From the cell containing the given text, extract its center point as [x, y] coordinate. 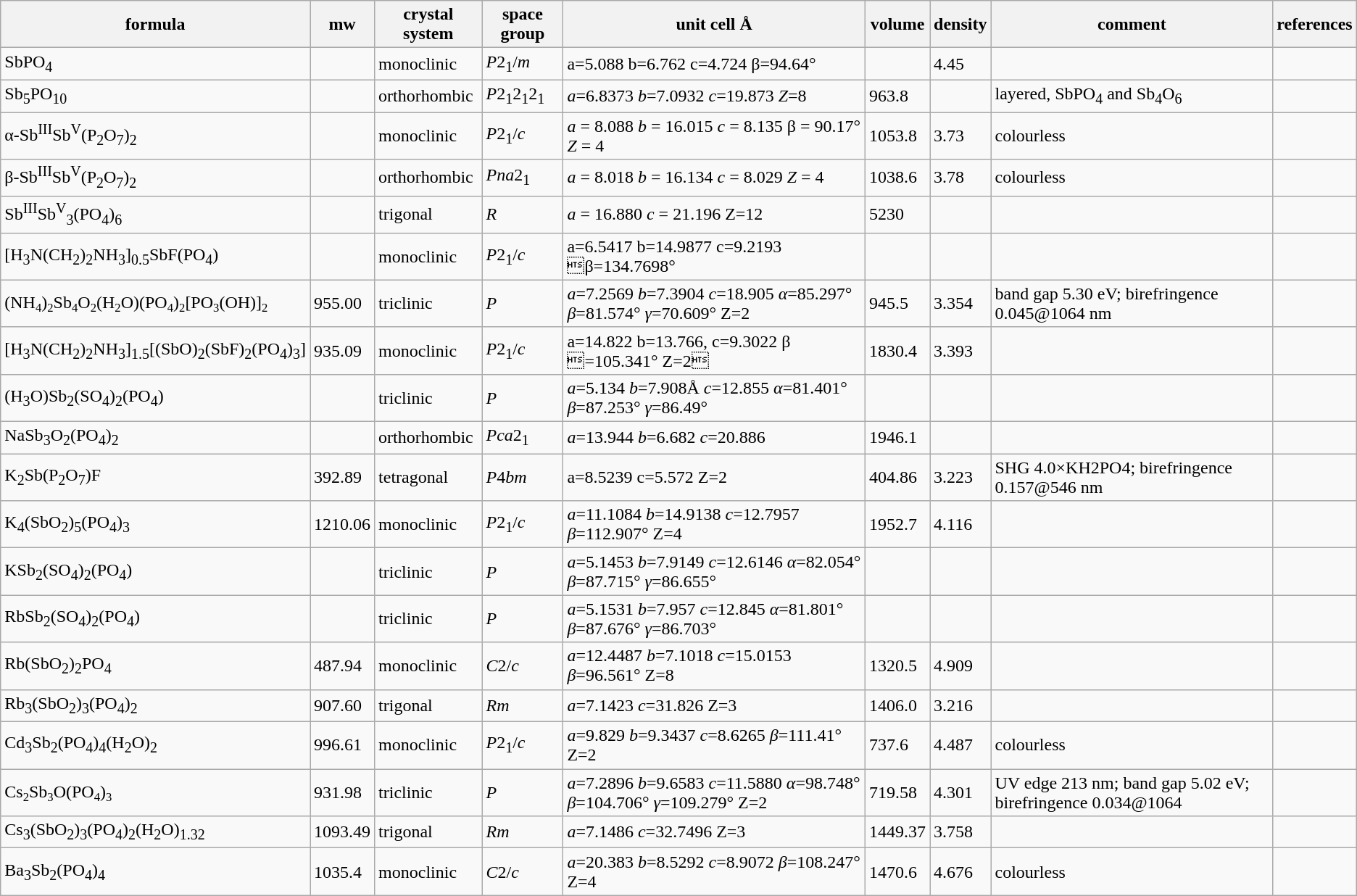
SbPO4 [155, 64]
α-SbIIISbV(P2O7)2 [155, 135]
a=5.1453 b=7.9149 c=12.6146 α=82.054° β=87.715° γ=86.655° [715, 571]
Pna21 [523, 178]
a=5.134 b=7.908Å c=12.855 α=81.401° β=87.253° γ=86.49° [715, 397]
(H3O)Sb2(SO4)2(PO4) [155, 397]
β-SbIIISbV(P2O7)2 [155, 178]
907.60 [342, 705]
1406.0 [897, 705]
R [523, 215]
945.5 [897, 303]
a = 8.088 b = 16.015 c = 8.135 β = 90.17° Z = 4 [715, 135]
4.487 [960, 745]
5230 [897, 215]
a=5.1531 b=7.957 c=12.845 α=81.801° β=87.676° γ=86.703° [715, 619]
3.216 [960, 705]
4.45 [960, 64]
mw [342, 25]
931.98 [342, 793]
a=14.822 b=13.766, c=9.3022 β =105.341° Z=2 [715, 351]
a=5.088 b=6.762 c=4.724 β=94.64° [715, 64]
1210.06 [342, 525]
4.909 [960, 665]
P212121 [523, 96]
3.354 [960, 303]
4.301 [960, 793]
(NH4)2Sb4O2(H2O)(PO4)2[PO3(OH)]2 [155, 303]
K2Sb(P2O7)F [155, 477]
a=12.4487 b=7.1018 c=15.0153 β=96.561° Z=8 [715, 665]
737.6 [897, 745]
volume [897, 25]
a=9.829 b=9.3437 c=8.6265 β=111.41° Z=2 [715, 745]
KSb2(SO4)2(PO4) [155, 571]
a=6.5417 b=14.9877 c=9.2193 β=134.7698° [715, 257]
Rb(SbO2)2PO4 [155, 665]
1320.5 [897, 665]
3.758 [960, 832]
1830.4 [897, 351]
935.09 [342, 351]
crystal system [428, 25]
4.676 [960, 871]
NaSb3O2(PO4)2 [155, 437]
[H3N(CH2)2NH3]0.5SbF(PO4) [155, 257]
719.58 [897, 793]
formula [155, 25]
3.223 [960, 477]
[H3N(CH2)2NH3]1.5[(SbO)2(SbF)2(PO4)3] [155, 351]
SHG 4.0×KH2PO4; birefringence 0.157@546 nm [1132, 477]
band gap 5.30 eV; birefringence 0.045@1064 nm [1132, 303]
1038.6 [897, 178]
RbSb2(SO4)2(PO4) [155, 619]
3.393 [960, 351]
487.94 [342, 665]
a=13.944 b=6.682 c=20.886 [715, 437]
a=7.1486 c=32.7496 Z=3 [715, 832]
Cd3Sb2(PO4)4(H2O)2 [155, 745]
a=8.5239 c=5.572 Z=2 [715, 477]
1470.6 [897, 871]
SbIIISbV3(PO4)6 [155, 215]
unit cell Å [715, 25]
Ba3Sb2(PO4)4 [155, 871]
a=7.1423 c=31.826 Z=3 [715, 705]
3.78 [960, 178]
a = 16.880 c = 21.196 Z=12 [715, 215]
density [960, 25]
layered, SbPO4 and Sb4O6 [1132, 96]
a=7.2569 b=7.3904 c=18.905 α=85.297° β=81.574° γ=70.609° Z=2 [715, 303]
P21/m [523, 64]
3.73 [960, 135]
comment [1132, 25]
Pca21 [523, 437]
a=11.1084 b=14.9138 c=12.7957 β=112.907° Z=4 [715, 525]
space group [523, 25]
1053.8 [897, 135]
P4bm [523, 477]
Sb5PO10 [155, 96]
a = 8.018 b = 16.134 c = 8.029 Z = 4 [715, 178]
Rb3(SbO2)3(PO4)2 [155, 705]
4.116 [960, 525]
996.61 [342, 745]
1093.49 [342, 832]
392.89 [342, 477]
a=6.8373 b=7.0932 c=19.873 Z=8 [715, 96]
963.8 [897, 96]
K4(SbO2)5(PO4)3 [155, 525]
tetragonal [428, 477]
Cs3(SbO2)3(PO4)2(H2O)1.32 [155, 832]
a=7.2896 b=9.6583 c=11.5880 α=98.748° β=104.706° γ=109.279° Z=2 [715, 793]
1952.7 [897, 525]
1449.37 [897, 832]
1946.1 [897, 437]
1035.4 [342, 871]
references [1315, 25]
955.00 [342, 303]
Cs2Sb3O(PO4)3 [155, 793]
UV edge 213 nm; band gap 5.02 eV; birefringence 0.034@1064 [1132, 793]
a=20.383 b=8.5292 c=8.9072 β=108.247° Z=4 [715, 871]
404.86 [897, 477]
